Locate the cell with the specified text and output its (x, y) center coordinate. 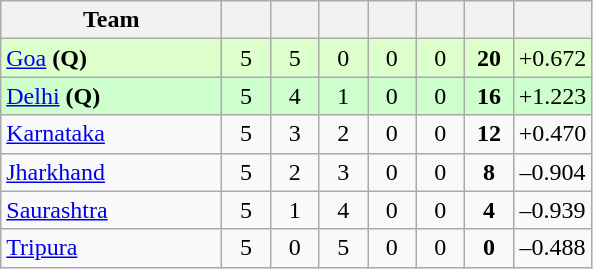
–0.904 (552, 172)
Team (112, 20)
8 (490, 172)
Delhi (Q) (112, 96)
Karnataka (112, 134)
–0.939 (552, 210)
+0.470 (552, 134)
Jharkhand (112, 172)
20 (490, 58)
16 (490, 96)
Saurashtra (112, 210)
–0.488 (552, 248)
+1.223 (552, 96)
Goa (Q) (112, 58)
12 (490, 134)
Tripura (112, 248)
+0.672 (552, 58)
